Search for the cell housing the specified text and yield its (x, y) center coordinate. 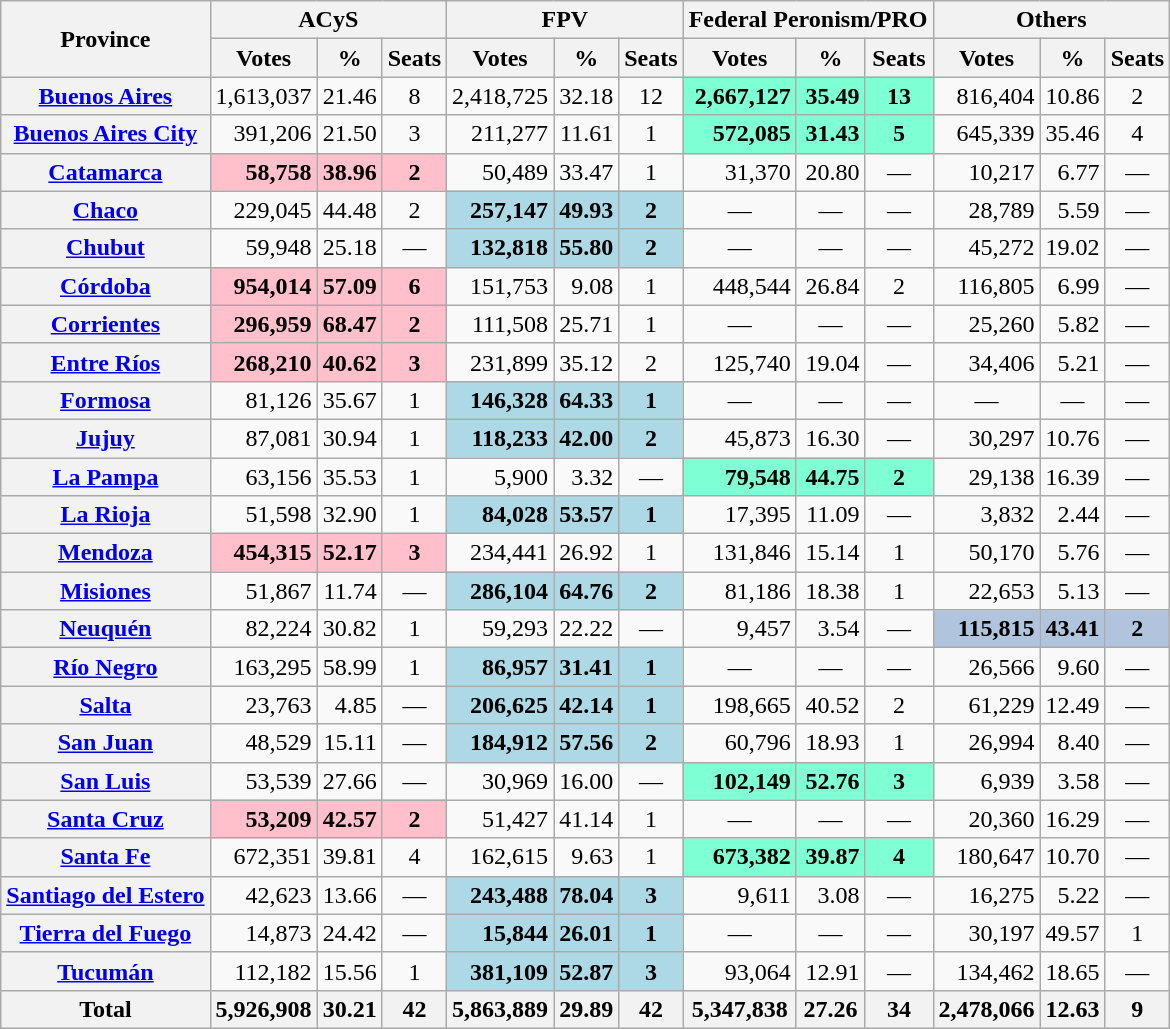
391,206 (264, 134)
2,418,725 (500, 96)
115,815 (986, 629)
268,210 (264, 362)
58.99 (350, 667)
San Juan (106, 743)
21.50 (350, 134)
12.63 (1072, 1009)
43.41 (1072, 629)
33.47 (586, 172)
35.53 (350, 477)
78.04 (586, 895)
26.92 (586, 553)
Santa Cruz (106, 819)
51,867 (264, 591)
4.85 (350, 705)
53,539 (264, 781)
38.96 (350, 172)
59,293 (500, 629)
111,508 (500, 324)
51,427 (500, 819)
116,805 (986, 286)
68.47 (350, 324)
296,959 (264, 324)
Chubut (106, 248)
Santa Fe (106, 857)
3.54 (830, 629)
11.61 (586, 134)
26,994 (986, 743)
44.75 (830, 477)
Buenos Aires (106, 96)
52.17 (350, 553)
Province (106, 39)
132,818 (500, 248)
146,328 (500, 400)
6.99 (1072, 286)
53.57 (586, 515)
6,939 (986, 781)
12.91 (830, 971)
454,315 (264, 553)
44.48 (350, 210)
3,832 (986, 515)
20.80 (830, 172)
816,404 (986, 96)
206,625 (500, 705)
57.09 (350, 286)
30.82 (350, 629)
13 (899, 96)
572,085 (740, 134)
52.76 (830, 781)
Salta (106, 705)
10.70 (1072, 857)
448,544 (740, 286)
19.04 (830, 362)
184,912 (500, 743)
16,275 (986, 895)
162,615 (500, 857)
50,489 (500, 172)
13.66 (350, 895)
84,028 (500, 515)
35.12 (586, 362)
30,197 (986, 933)
9.08 (586, 286)
9.60 (1072, 667)
Jujuy (106, 438)
20,360 (986, 819)
58,758 (264, 172)
234,441 (500, 553)
26,566 (986, 667)
Total (106, 1009)
57.56 (586, 743)
45,873 (740, 438)
229,045 (264, 210)
49.93 (586, 210)
31.43 (830, 134)
Santiago del Estero (106, 895)
25,260 (986, 324)
5.21 (1072, 362)
86,957 (500, 667)
81,186 (740, 591)
Río Negro (106, 667)
Córdoba (106, 286)
6 (414, 286)
5.82 (1072, 324)
9 (1137, 1009)
25.71 (586, 324)
5,863,889 (500, 1009)
257,147 (500, 210)
24.42 (350, 933)
27.26 (830, 1009)
34 (899, 1009)
48,529 (264, 743)
Entre Ríos (106, 362)
La Pampa (106, 477)
31.41 (586, 667)
61,229 (986, 705)
5.13 (1072, 591)
5.76 (1072, 553)
22.22 (586, 629)
49.57 (1072, 933)
42.14 (586, 705)
La Rioja (106, 515)
112,182 (264, 971)
35.46 (1072, 134)
29,138 (986, 477)
151,753 (500, 286)
673,382 (740, 857)
52.87 (586, 971)
San Luis (106, 781)
42.00 (586, 438)
64.33 (586, 400)
9.63 (586, 857)
2,478,066 (986, 1009)
FPV (566, 20)
286,104 (500, 591)
16.30 (830, 438)
Buenos Aires City (106, 134)
53,209 (264, 819)
672,351 (264, 857)
55.80 (586, 248)
35.67 (350, 400)
163,295 (264, 667)
18.38 (830, 591)
15.56 (350, 971)
8 (414, 96)
81,126 (264, 400)
63,156 (264, 477)
17,395 (740, 515)
231,899 (500, 362)
1,613,037 (264, 96)
11.09 (830, 515)
3.58 (1072, 781)
51,598 (264, 515)
Misiones (106, 591)
21.46 (350, 96)
Tucumán (106, 971)
118,233 (500, 438)
5,900 (500, 477)
30,969 (500, 781)
9,457 (740, 629)
10.76 (1072, 438)
12.49 (1072, 705)
32.90 (350, 515)
198,665 (740, 705)
18.93 (830, 743)
Corrientes (106, 324)
131,846 (740, 553)
Others (1052, 20)
31,370 (740, 172)
134,462 (986, 971)
26.84 (830, 286)
28,789 (986, 210)
19.02 (1072, 248)
14,873 (264, 933)
16.29 (1072, 819)
93,064 (740, 971)
8.40 (1072, 743)
39.81 (350, 857)
25.18 (350, 248)
15,844 (500, 933)
39.87 (830, 857)
102,149 (740, 781)
40.52 (830, 705)
Catamarca (106, 172)
18.65 (1072, 971)
125,740 (740, 362)
40.62 (350, 362)
3.32 (586, 477)
12 (651, 96)
59,948 (264, 248)
2.44 (1072, 515)
381,109 (500, 971)
Federal Peronism/PRO (808, 20)
5,926,908 (264, 1009)
243,488 (500, 895)
23,763 (264, 705)
211,277 (500, 134)
30.21 (350, 1009)
26.01 (586, 933)
35.49 (830, 96)
60,796 (740, 743)
Neuquén (106, 629)
32.18 (586, 96)
41.14 (586, 819)
16.39 (1072, 477)
34,406 (986, 362)
27.66 (350, 781)
954,014 (264, 286)
Tierra del Fuego (106, 933)
9,611 (740, 895)
42.57 (350, 819)
15.11 (350, 743)
30.94 (350, 438)
3.08 (830, 895)
10.86 (1072, 96)
87,081 (264, 438)
Mendoza (106, 553)
50,170 (986, 553)
180,647 (986, 857)
79,548 (740, 477)
5.22 (1072, 895)
15.14 (830, 553)
5,347,838 (740, 1009)
29.89 (586, 1009)
Formosa (106, 400)
22,653 (986, 591)
Chaco (106, 210)
16.00 (586, 781)
45,272 (986, 248)
30,297 (986, 438)
5.59 (1072, 210)
5 (899, 134)
2,667,127 (740, 96)
64.76 (586, 591)
82,224 (264, 629)
11.74 (350, 591)
ACyS (328, 20)
42,623 (264, 895)
645,339 (986, 134)
10,217 (986, 172)
6.77 (1072, 172)
